Output the (X, Y) coordinate of the center of the cell containing the given text.  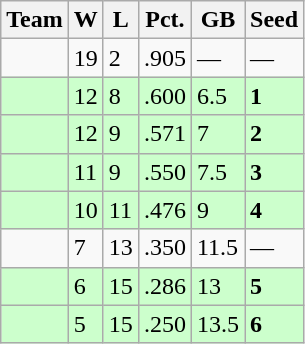
Pct. (164, 20)
4 (274, 210)
.350 (164, 248)
.550 (164, 172)
8 (120, 96)
7.5 (218, 172)
10 (86, 210)
L (120, 20)
Seed (274, 20)
13.5 (218, 324)
.250 (164, 324)
W (86, 20)
.905 (164, 58)
6.5 (218, 96)
11.5 (218, 248)
19 (86, 58)
.600 (164, 96)
.476 (164, 210)
3 (274, 172)
GB (218, 20)
.571 (164, 134)
.286 (164, 286)
1 (274, 96)
Team (35, 20)
